Detect which cell encompasses the target text, then output its [x, y] center coordinate. 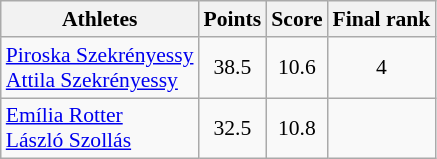
10.6 [296, 68]
Piroska SzekrényessyAttila Szekrényessy [100, 68]
Final rank [382, 19]
Emília RotterLászló Szollás [100, 128]
Score [296, 19]
38.5 [233, 68]
Athletes [100, 19]
4 [382, 68]
32.5 [233, 128]
Points [233, 19]
10.8 [296, 128]
